Capture the cell that displays the provided text and extract its (X, Y) central coordinate. 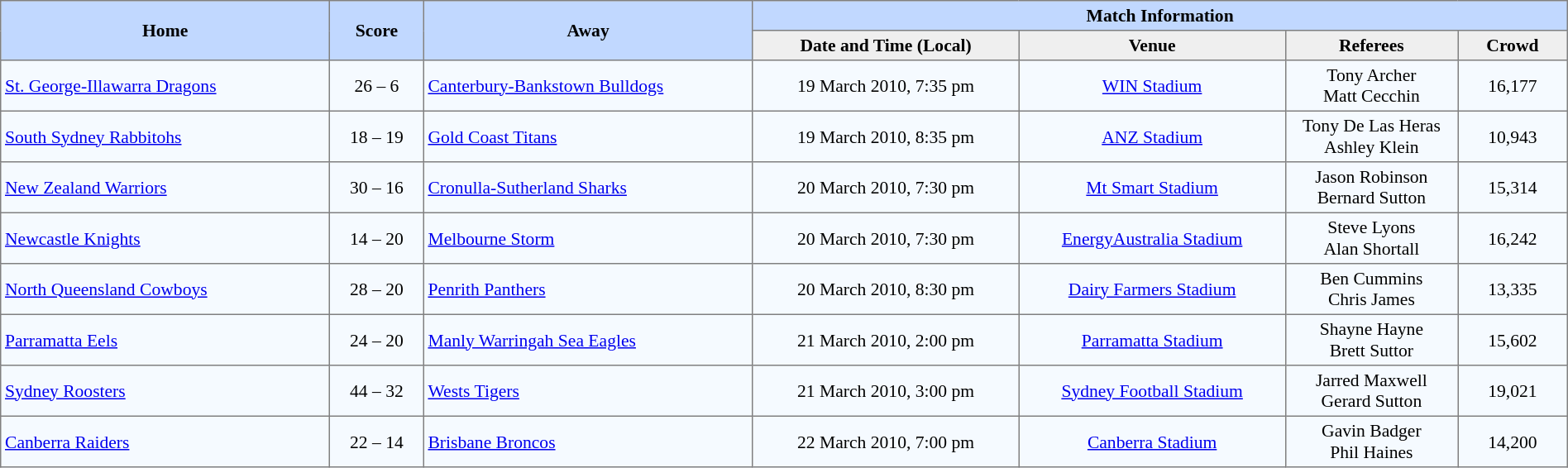
Sydney Roosters (165, 391)
Canberra Raiders (165, 442)
10,943 (1513, 136)
Score (377, 31)
Venue (1152, 45)
St. George-Illawarra Dragons (165, 86)
22 – 14 (377, 442)
Date and Time (Local) (886, 45)
Canberra Stadium (1152, 442)
15,602 (1513, 340)
Home (165, 31)
Gavin Badger Phil Haines (1371, 442)
Canterbury-Bankstown Bulldogs (588, 86)
Brisbane Broncos (588, 442)
Parramatta Eels (165, 340)
24 – 20 (377, 340)
Tony Archer Matt Cecchin (1371, 86)
Mt Smart Stadium (1152, 188)
Jarred Maxwell Gerard Sutton (1371, 391)
21 March 2010, 3:00 pm (886, 391)
19 March 2010, 8:35 pm (886, 136)
15,314 (1513, 188)
44 – 32 (377, 391)
19,021 (1513, 391)
Jason Robinson Bernard Sutton (1371, 188)
Manly Warringah Sea Eagles (588, 340)
Referees (1371, 45)
16,242 (1513, 238)
North Queensland Cowboys (165, 289)
Shayne Hayne Brett Suttor (1371, 340)
Parramatta Stadium (1152, 340)
South Sydney Rabbitohs (165, 136)
18 – 19 (377, 136)
22 March 2010, 7:00 pm (886, 442)
14,200 (1513, 442)
Penrith Panthers (588, 289)
20 March 2010, 8:30 pm (886, 289)
Newcastle Knights (165, 238)
13,335 (1513, 289)
Away (588, 31)
Crowd (1513, 45)
16,177 (1513, 86)
Tony De Las Heras Ashley Klein (1371, 136)
Melbourne Storm (588, 238)
Steve Lyons Alan Shortall (1371, 238)
ANZ Stadium (1152, 136)
14 – 20 (377, 238)
Ben Cummins Chris James (1371, 289)
Wests Tigers (588, 391)
Gold Coast Titans (588, 136)
Dairy Farmers Stadium (1152, 289)
21 March 2010, 2:00 pm (886, 340)
EnergyAustralia Stadium (1152, 238)
28 – 20 (377, 289)
26 – 6 (377, 86)
30 – 16 (377, 188)
19 March 2010, 7:35 pm (886, 86)
Match Information (1159, 16)
New Zealand Warriors (165, 188)
Sydney Football Stadium (1152, 391)
WIN Stadium (1152, 86)
Cronulla-Sutherland Sharks (588, 188)
